Capture the cell that displays the provided text and extract its (x, y) central coordinate. 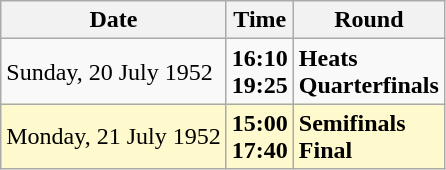
Monday, 21 July 1952 (114, 136)
15:0017:40 (260, 136)
SemifinalsFinal (368, 136)
16:1019:25 (260, 72)
Sunday, 20 July 1952 (114, 72)
Date (114, 20)
Time (260, 20)
HeatsQuarterfinals (368, 72)
Round (368, 20)
